Output the [X, Y] coordinate of the center of the cell containing the given text.  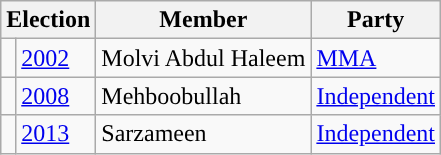
2013 [56, 134]
2008 [56, 96]
Sarzameen [204, 134]
Party [376, 20]
Member [204, 20]
MMA [376, 58]
Mehboobullah [204, 96]
Election [48, 20]
2002 [56, 58]
Molvi Abdul Haleem [204, 58]
